Pinpoint the cell where the given text exists, returning its (x, y) midpoint coordinate. 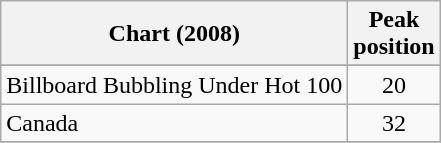
20 (394, 85)
Peakposition (394, 34)
Canada (174, 123)
Chart (2008) (174, 34)
Billboard Bubbling Under Hot 100 (174, 85)
32 (394, 123)
